Capture the cell that displays the provided text and extract its [x, y] central coordinate. 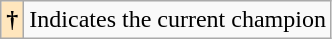
Indicates the current champion [178, 20]
† [12, 20]
